From the cell containing the given text, extract its center point as (X, Y) coordinate. 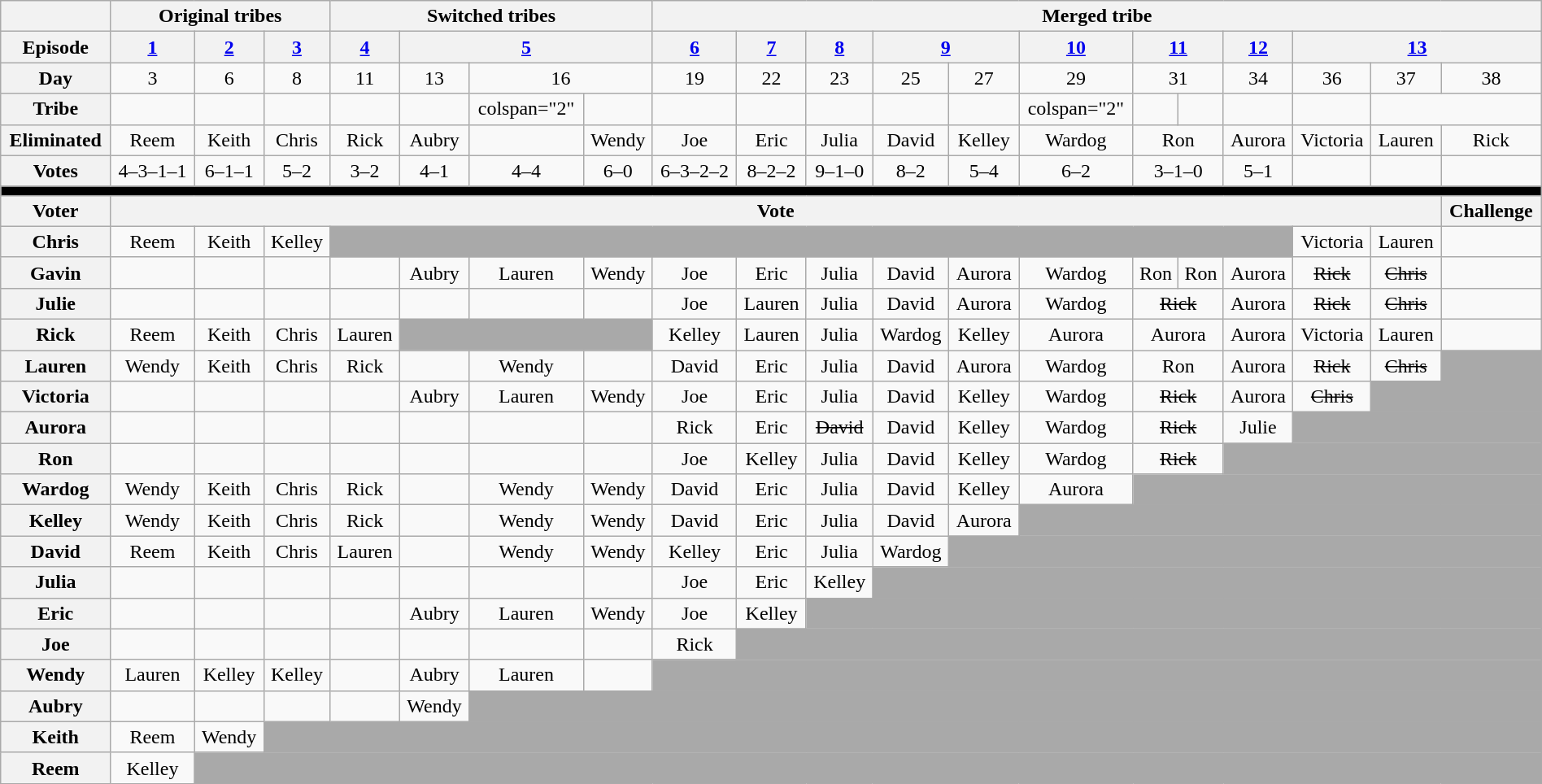
34 (1258, 78)
16 (561, 78)
37 (1406, 78)
22 (772, 78)
7 (772, 47)
8–2–2 (772, 171)
6–0 (618, 171)
4–1 (434, 171)
38 (1492, 78)
10 (1077, 47)
29 (1077, 78)
9 (946, 47)
5–4 (984, 171)
Tribe (55, 109)
Eliminated (55, 140)
Vote (776, 211)
Gavin (55, 272)
23 (839, 78)
19 (695, 78)
Voter (55, 211)
4–3–1–1 (153, 171)
4–4 (527, 171)
31 (1178, 78)
9–1–0 (839, 171)
5 (525, 47)
6–3–2–2 (695, 171)
12 (1258, 47)
Switched tribes (491, 16)
3–2 (365, 171)
1 (153, 47)
3–1–0 (1178, 171)
36 (1332, 78)
2 (229, 47)
5–2 (296, 171)
Day (55, 78)
4 (365, 47)
6–2 (1077, 171)
Votes (55, 171)
5–1 (1258, 171)
Episode (55, 47)
8–2 (911, 171)
Original tribes (220, 16)
27 (984, 78)
6–1–1 (229, 171)
Challenge (1492, 211)
25 (911, 78)
Merged tribe (1096, 16)
